For the text-containing cell, return its midpoint in [X, Y] coordinate format. 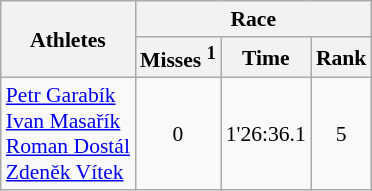
Athletes [68, 40]
Rank [342, 58]
5 [342, 134]
Misses 1 [178, 58]
Petr GarabíkIvan MasaříkRoman DostálZdeněk Vítek [68, 134]
1'26:36.1 [266, 134]
Time [266, 58]
0 [178, 134]
Race [253, 19]
